Scan for the cell matching the given text and deliver its [x, y] coordinate at center. 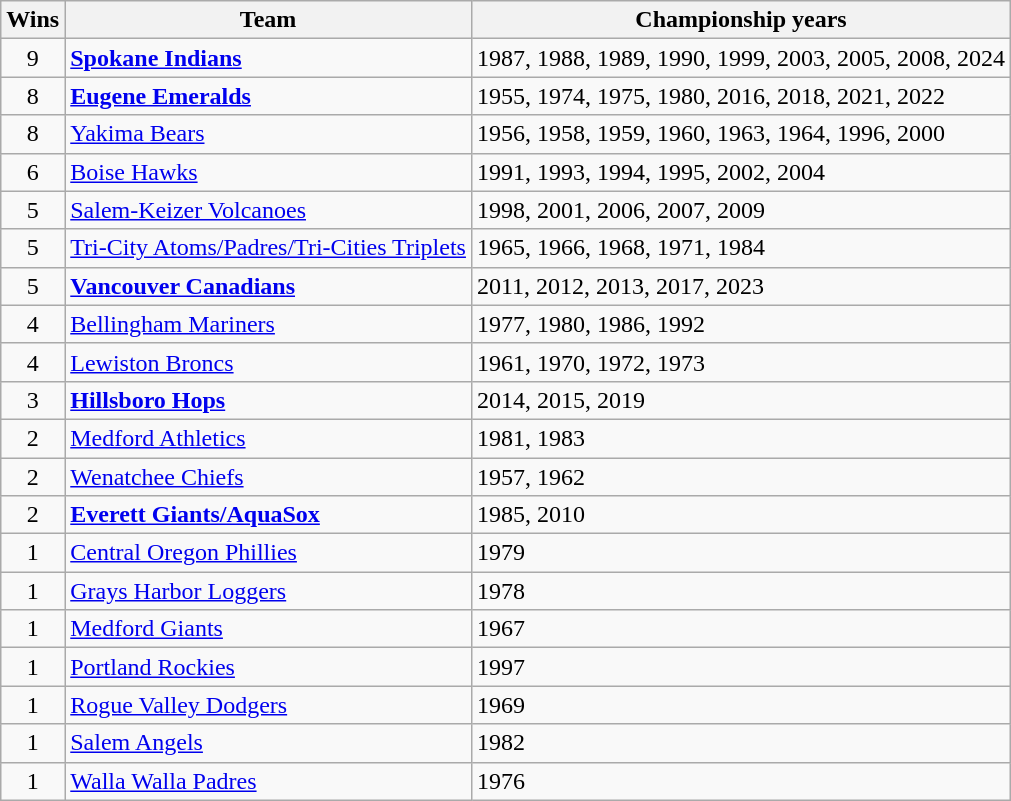
2014, 2015, 2019 [740, 400]
Team [268, 20]
Portland Rockies [268, 667]
1991, 1993, 1994, 1995, 2002, 2004 [740, 172]
Grays Harbor Loggers [268, 591]
1978 [740, 591]
Hillsboro Hops [268, 400]
Tri-City Atoms/Padres/Tri-Cities Triplets [268, 248]
1998, 2001, 2006, 2007, 2009 [740, 210]
3 [33, 400]
1977, 1980, 1986, 1992 [740, 324]
Salem Angels [268, 743]
Medford Giants [268, 629]
Rogue Valley Dodgers [268, 705]
Spokane Indians [268, 58]
Boise Hawks [268, 172]
1965, 1966, 1968, 1971, 1984 [740, 248]
Vancouver Canadians [268, 286]
1987, 1988, 1989, 1990, 1999, 2003, 2005, 2008, 2024 [740, 58]
2011, 2012, 2013, 2017, 2023 [740, 286]
Championship years [740, 20]
Walla Walla Padres [268, 781]
1969 [740, 705]
Lewiston Broncs [268, 362]
Salem-Keizer Volcanoes [268, 210]
1957, 1962 [740, 477]
Central Oregon Phillies [268, 553]
1976 [740, 781]
Medford Athletics [268, 438]
Wins [33, 20]
1967 [740, 629]
6 [33, 172]
1981, 1983 [740, 438]
1961, 1970, 1972, 1973 [740, 362]
1979 [740, 553]
Wenatchee Chiefs [268, 477]
Yakima Bears [268, 134]
1997 [740, 667]
Bellingham Mariners [268, 324]
9 [33, 58]
1955, 1974, 1975, 1980, 2016, 2018, 2021, 2022 [740, 96]
1985, 2010 [740, 515]
Eugene Emeralds [268, 96]
1982 [740, 743]
Everett Giants/AquaSox [268, 515]
1956, 1958, 1959, 1960, 1963, 1964, 1996, 2000 [740, 134]
